Extract the (x, y) coordinate from the center of the cell holding the provided text.  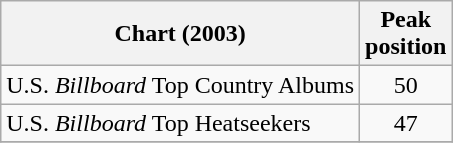
50 (406, 85)
47 (406, 123)
Peakposition (406, 34)
Chart (2003) (180, 34)
U.S. Billboard Top Heatseekers (180, 123)
U.S. Billboard Top Country Albums (180, 85)
